Scan for the cell matching the given text and deliver its (x, y) coordinate at center. 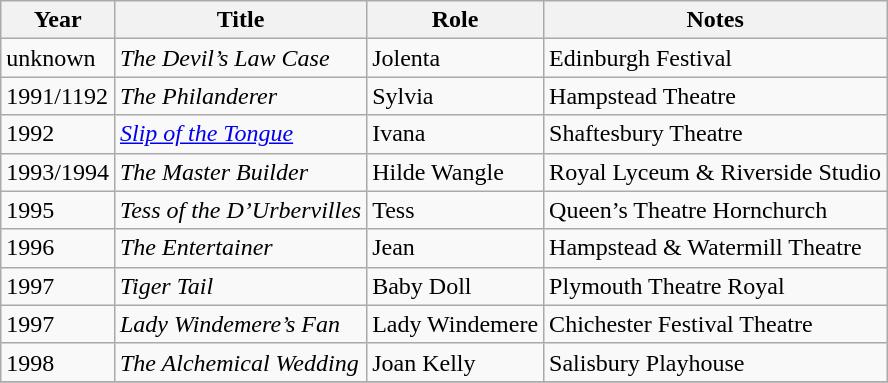
Tess (456, 210)
Chichester Festival Theatre (716, 324)
Year (58, 20)
Jolenta (456, 58)
unknown (58, 58)
Salisbury Playhouse (716, 362)
1996 (58, 248)
1991/1192 (58, 96)
1992 (58, 134)
Hampstead & Watermill Theatre (716, 248)
Edinburgh Festival (716, 58)
Royal Lyceum & Riverside Studio (716, 172)
Sylvia (456, 96)
Lady Windemere’s Fan (240, 324)
Baby Doll (456, 286)
Hilde Wangle (456, 172)
The Entertainer (240, 248)
Hampstead Theatre (716, 96)
1995 (58, 210)
Ivana (456, 134)
The Philanderer (240, 96)
Lady Windemere (456, 324)
1998 (58, 362)
1993/1994 (58, 172)
Queen’s Theatre Hornchurch (716, 210)
The Devil’s Law Case (240, 58)
Title (240, 20)
Plymouth Theatre Royal (716, 286)
Joan Kelly (456, 362)
Tess of the D’Urbervilles (240, 210)
The Alchemical Wedding (240, 362)
The Master Builder (240, 172)
Role (456, 20)
Shaftesbury Theatre (716, 134)
Slip of the Tongue (240, 134)
Notes (716, 20)
Jean (456, 248)
Tiger Tail (240, 286)
